Search for the cell housing the specified text and yield its [x, y] center coordinate. 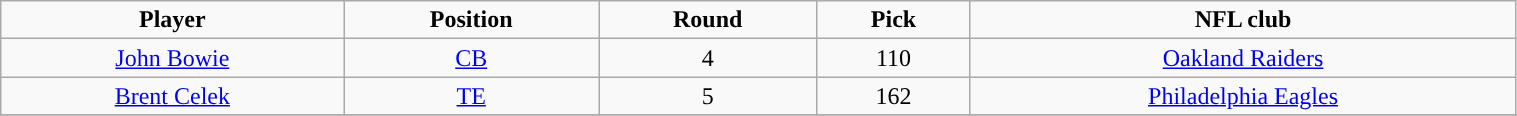
162 [894, 96]
Position [472, 20]
110 [894, 58]
John Bowie [172, 58]
Brent Celek [172, 96]
CB [472, 58]
TE [472, 96]
NFL club [1243, 20]
Oakland Raiders [1243, 58]
Pick [894, 20]
4 [707, 58]
Round [707, 20]
5 [707, 96]
Player [172, 20]
Philadelphia Eagles [1243, 96]
